Identify which cell holds the provided text, then report its [X, Y] central coordinate. 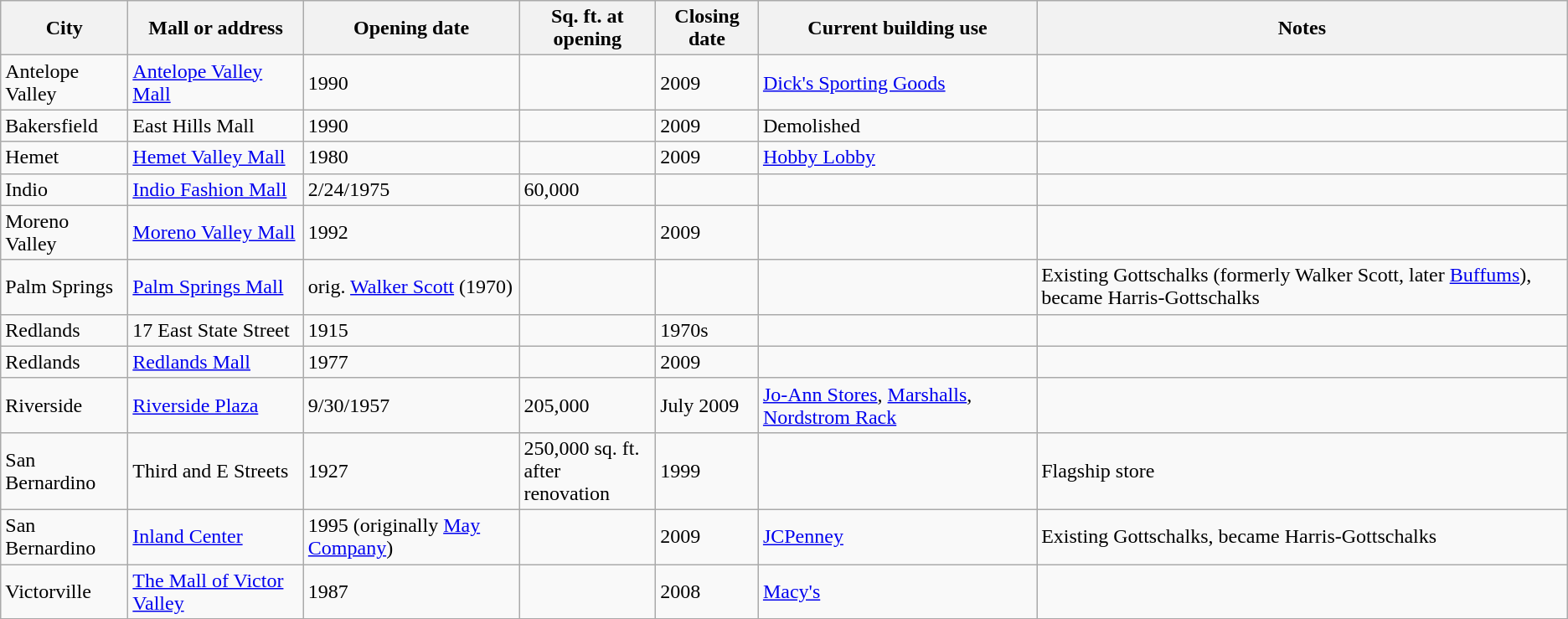
1992 [411, 233]
1987 [411, 591]
Sq. ft. at opening [588, 28]
Indio [64, 189]
Third and E Streets [216, 471]
Riverside [64, 405]
orig. Walker Scott (1970) [411, 286]
205,000 [588, 405]
1970s [707, 330]
Current building use [897, 28]
Indio Fashion Mall [216, 189]
Flagship store [1302, 471]
City [64, 28]
Bakersfield [64, 126]
Moreno Valley [64, 233]
2008 [707, 591]
1980 [411, 157]
Hemet Valley Mall [216, 157]
Moreno Valley Mall [216, 233]
Existing Gottschalks (formerly Walker Scott, later Buffums), became Harris-Gottschalks [1302, 286]
17 East State Street [216, 330]
Antelope Valley Mall [216, 82]
Mall or address [216, 28]
Riverside Plaza [216, 405]
Hobby Lobby [897, 157]
Dick's Sporting Goods [897, 82]
Opening date [411, 28]
East Hills Mall [216, 126]
250,000 sq. ft.after renovation [588, 471]
Victorville [64, 591]
Palm Springs Mall [216, 286]
Inland Center [216, 536]
Redlands Mall [216, 362]
1927 [411, 471]
1977 [411, 362]
Palm Springs [64, 286]
The Mall of Victor Valley [216, 591]
Closing date [707, 28]
60,000 [588, 189]
Existing Gottschalks, became Harris-Gottschalks [1302, 536]
Antelope Valley [64, 82]
1999 [707, 471]
1995 (originally May Company) [411, 536]
Demolished [897, 126]
Macy's [897, 591]
Hemet [64, 157]
JCPenney [897, 536]
July 2009 [707, 405]
9/30/1957 [411, 405]
2/24/1975 [411, 189]
Notes [1302, 28]
Jo-Ann Stores, Marshalls, Nordstrom Rack [897, 405]
1915 [411, 330]
